Scan for the cell matching the given text and deliver its [x, y] coordinate at center. 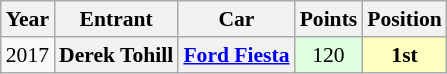
Position [404, 19]
Car [236, 19]
Entrant [116, 19]
1st [404, 55]
120 [329, 55]
Year [28, 19]
Points [329, 19]
2017 [28, 55]
Derek Tohill [116, 55]
Ford Fiesta [236, 55]
